Return the [x, y] coordinate for the center point of the cell that contains the specified text.  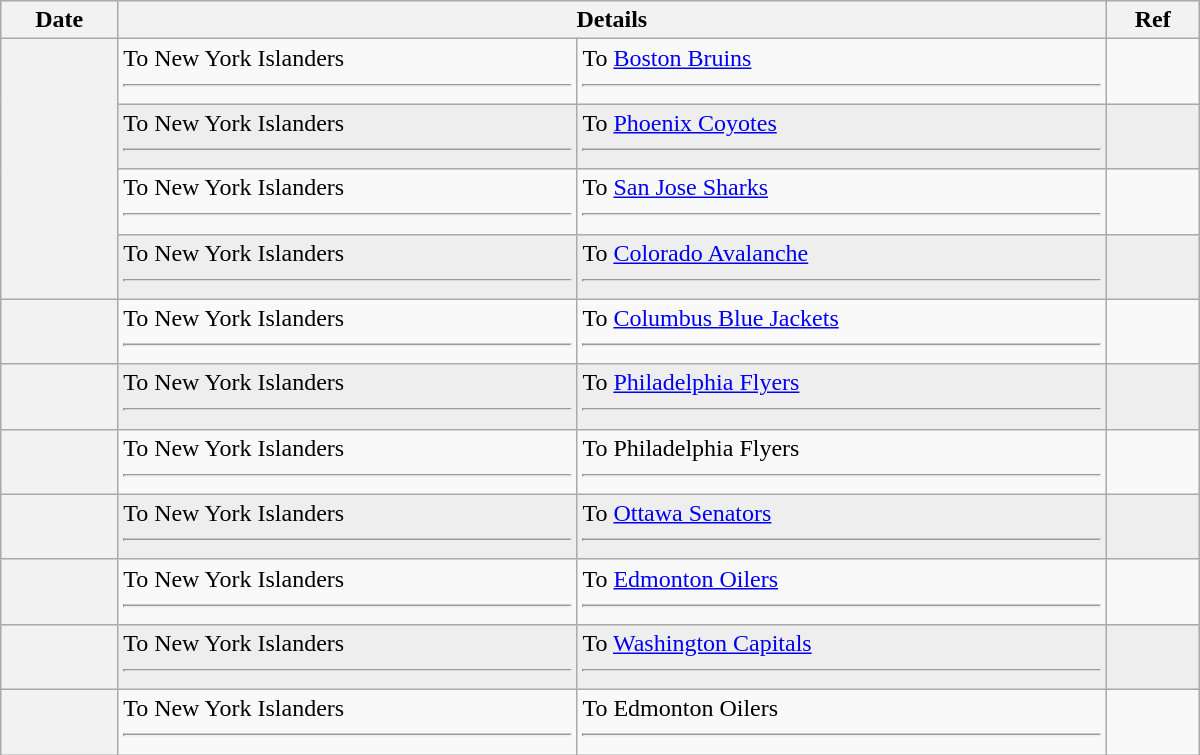
To Ottawa Senators [842, 526]
To San Jose Sharks [842, 202]
To Washington Capitals [842, 656]
Date [60, 20]
Ref [1152, 20]
To Phoenix Coyotes [842, 136]
To Columbus Blue Jackets [842, 332]
To Colorado Avalanche [842, 266]
Details [612, 20]
To Boston Bruins [842, 72]
